Search for the cell housing the specified text and yield its (X, Y) center coordinate. 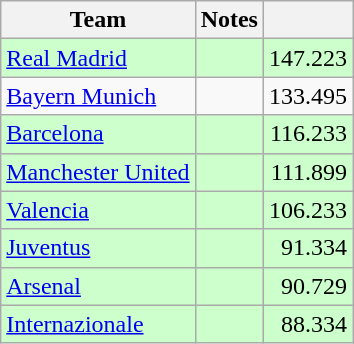
90.729 (308, 286)
133.495 (308, 96)
Real Madrid (98, 58)
88.334 (308, 324)
Internazionale (98, 324)
Arsenal (98, 286)
91.334 (308, 248)
116.233 (308, 134)
Juventus (98, 248)
Barcelona (98, 134)
Manchester United (98, 172)
Valencia (98, 210)
Bayern Munich (98, 96)
147.223 (308, 58)
Team (98, 20)
111.899 (308, 172)
106.233 (308, 210)
Notes (229, 20)
